Find where the given text appears and provide that cell's center as (X, Y) coordinate. 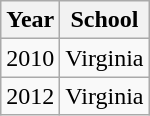
2010 (30, 58)
2012 (30, 96)
Year (30, 20)
School (104, 20)
